Identify which cell holds the provided text, then report its [X, Y] central coordinate. 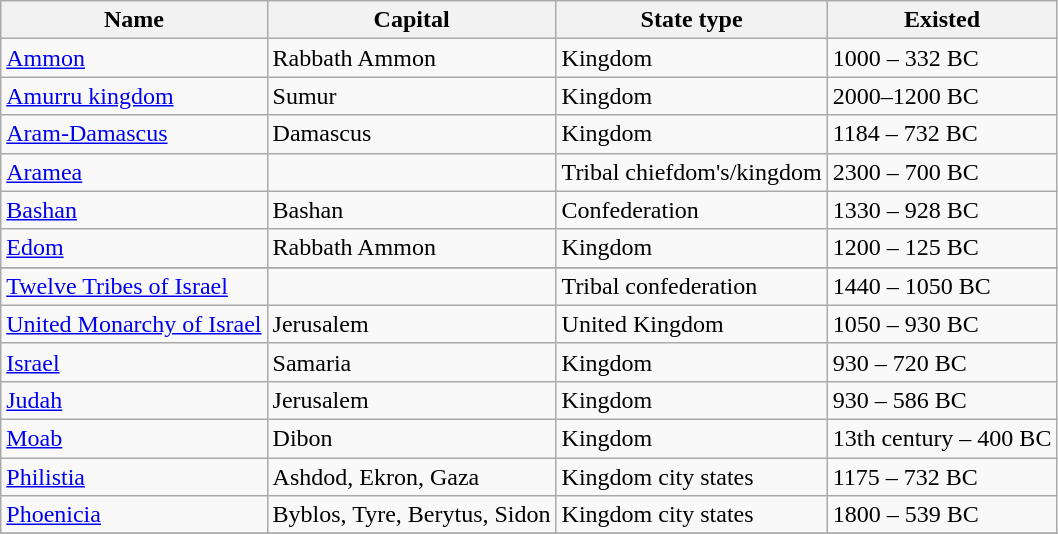
Ashdod, Ekron, Gaza [412, 477]
United Monarchy of Israel [134, 324]
Philistia [134, 477]
Twelve Tribes of Israel [134, 286]
Ammon [134, 58]
Moab [134, 438]
Judah [134, 400]
United Kingdom [692, 324]
Edom [134, 248]
13th century – 400 BC [942, 438]
Name [134, 20]
Tribal confederation [692, 286]
Capital [412, 20]
Existed [942, 20]
1800 – 539 BC [942, 515]
1200 – 125 BC [942, 248]
Byblos, Tyre, Berytus, Sidon [412, 515]
1330 – 928 BC [942, 210]
1184 – 732 BC [942, 134]
State type [692, 20]
930 – 586 BC [942, 400]
1175 – 732 BC [942, 477]
2000–1200 BC [942, 96]
Damascus [412, 134]
2300 – 700 BC [942, 172]
Aram-Damascus [134, 134]
Israel [134, 362]
Amurru kingdom [134, 96]
Sumur [412, 96]
Dibon [412, 438]
Phoenicia [134, 515]
Aramea [134, 172]
1000 – 332 BC [942, 58]
Confederation [692, 210]
Tribal chiefdom's/kingdom [692, 172]
1440 – 1050 BC [942, 286]
930 – 720 BC [942, 362]
1050 – 930 BC [942, 324]
Samaria [412, 362]
